Output the [X, Y] coordinate of the center of the cell containing the given text.  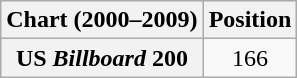
US Billboard 200 [102, 58]
Position [250, 20]
Chart (2000–2009) [102, 20]
166 [250, 58]
